Extract the (x, y) coordinate from the center of the cell holding the provided text.  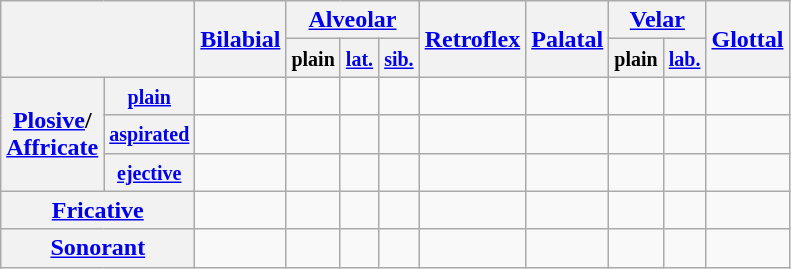
lat. (359, 58)
ejective (150, 172)
Alveolar (352, 20)
Glottal (748, 39)
lab. (684, 58)
Velar (658, 20)
Retroflex (472, 39)
Fricative (98, 210)
Sonorant (98, 248)
Bilabial (240, 39)
Palatal (568, 39)
sib. (400, 58)
aspirated (150, 134)
Plosive/Affricate (52, 134)
